For the text-containing cell, return its midpoint in (X, Y) coordinate format. 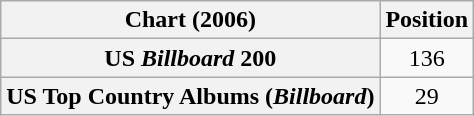
US Billboard 200 (190, 58)
Position (427, 20)
Chart (2006) (190, 20)
29 (427, 96)
136 (427, 58)
US Top Country Albums (Billboard) (190, 96)
